Identify which cell holds the provided text, then report its [x, y] central coordinate. 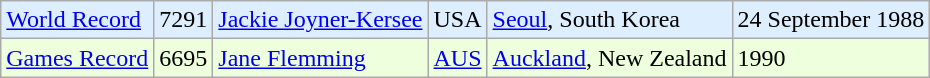
Jane Flemming [320, 58]
Games Record [78, 58]
Seoul, South Korea [610, 20]
AUS [458, 58]
Jackie Joyner-Kersee [320, 20]
USA [458, 20]
7291 [184, 20]
1990 [831, 58]
6695 [184, 58]
World Record [78, 20]
Auckland, New Zealand [610, 58]
24 September 1988 [831, 20]
